Return (x, y) of the center of cell containing provided text 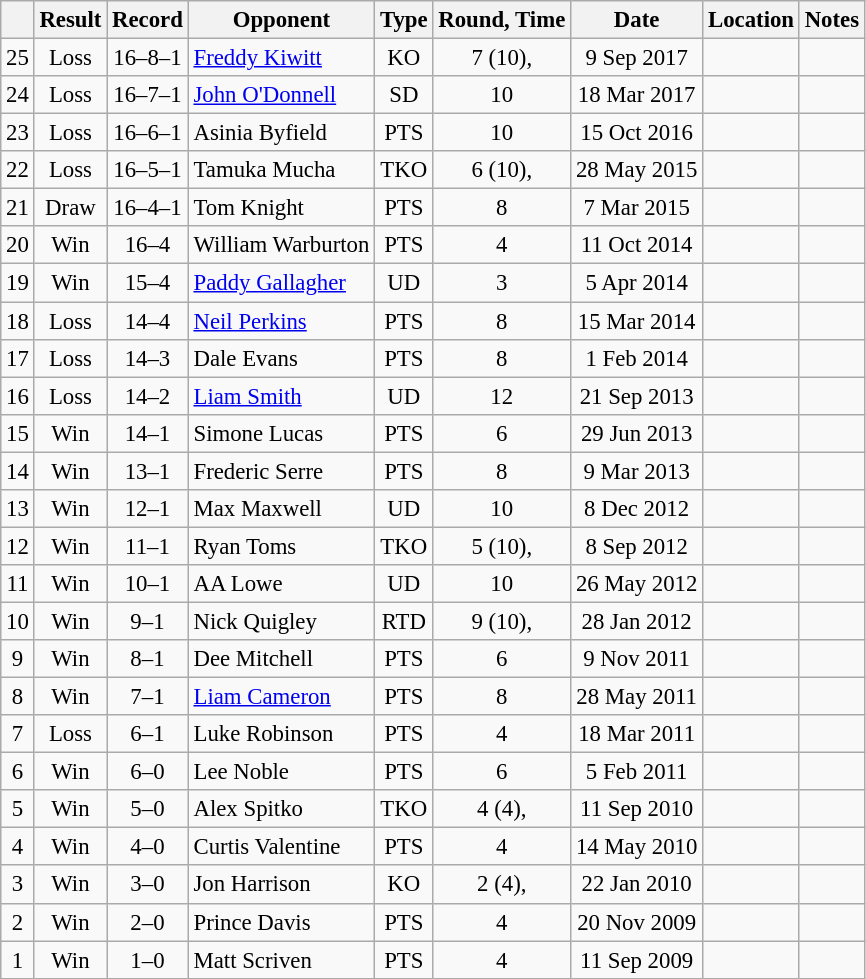
Neil Perkins (281, 321)
26 May 2012 (637, 584)
18 (18, 321)
20 Nov 2009 (637, 922)
9–1 (148, 621)
Location (752, 20)
Liam Smith (281, 396)
2 (4), (502, 885)
16–4–1 (148, 208)
Dale Evans (281, 358)
15 (18, 433)
14–1 (148, 433)
Alex Spitko (281, 809)
1–0 (148, 960)
3–0 (148, 885)
17 (18, 358)
Asinia Byfield (281, 133)
11 Oct 2014 (637, 245)
Prince Davis (281, 922)
20 (18, 245)
8–1 (148, 659)
11 Sep 2010 (637, 809)
SD (404, 95)
23 (18, 133)
7 Mar 2015 (637, 208)
Round, Time (502, 20)
12–1 (148, 509)
6–0 (148, 772)
25 (18, 58)
Matt Scriven (281, 960)
1 Feb 2014 (637, 358)
Tom Knight (281, 208)
15 Mar 2014 (637, 321)
16–8–1 (148, 58)
Notes (832, 20)
John O'Donnell (281, 95)
28 May 2015 (637, 170)
22 Jan 2010 (637, 885)
9 (18, 659)
11 (18, 584)
28 May 2011 (637, 697)
29 Jun 2013 (637, 433)
Opponent (281, 20)
9 Mar 2013 (637, 471)
28 Jan 2012 (637, 621)
AA Lowe (281, 584)
7 (18, 734)
11 Sep 2009 (637, 960)
Paddy Gallagher (281, 283)
21 Sep 2013 (637, 396)
Curtis Valentine (281, 847)
6 (10), (502, 170)
Jon Harrison (281, 885)
15–4 (148, 283)
16–6–1 (148, 133)
14–3 (148, 358)
5 (10), (502, 546)
2–0 (148, 922)
18 Mar 2011 (637, 734)
5 (18, 809)
2 (18, 922)
9 Nov 2011 (637, 659)
Tamuka Mucha (281, 170)
16 (18, 396)
Date (637, 20)
Type (404, 20)
24 (18, 95)
Lee Noble (281, 772)
15 Oct 2016 (637, 133)
21 (18, 208)
Record (148, 20)
6–1 (148, 734)
Ryan Toms (281, 546)
19 (18, 283)
14 (18, 471)
16–7–1 (148, 95)
5 Apr 2014 (637, 283)
Dee Mitchell (281, 659)
13 (18, 509)
Liam Cameron (281, 697)
Draw (70, 208)
William Warburton (281, 245)
7 (10), (502, 58)
4 (4), (502, 809)
14–4 (148, 321)
13–1 (148, 471)
16–5–1 (148, 170)
9 Sep 2017 (637, 58)
4–0 (148, 847)
5–0 (148, 809)
11–1 (148, 546)
22 (18, 170)
RTD (404, 621)
16–4 (148, 245)
Nick Quigley (281, 621)
10–1 (148, 584)
Freddy Kiwitt (281, 58)
Result (70, 20)
Max Maxwell (281, 509)
8 Sep 2012 (637, 546)
7–1 (148, 697)
8 Dec 2012 (637, 509)
18 Mar 2017 (637, 95)
Simone Lucas (281, 433)
Luke Robinson (281, 734)
5 Feb 2011 (637, 772)
9 (10), (502, 621)
Frederic Serre (281, 471)
14 May 2010 (637, 847)
1 (18, 960)
14–2 (148, 396)
